Extract the [X, Y] coordinate from the center of the cell holding the provided text.  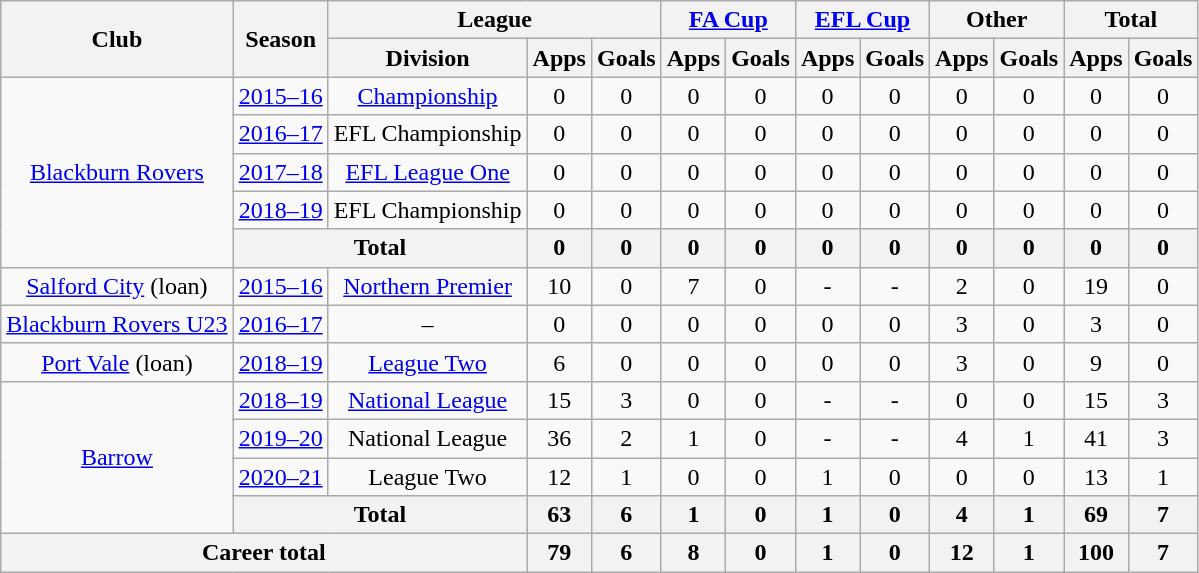
Other [997, 20]
Club [117, 39]
9 [1096, 362]
100 [1096, 553]
League [494, 20]
2017–18 [280, 172]
FA Cup [728, 20]
69 [1096, 515]
EFL League One [428, 172]
2020–21 [280, 477]
Barrow [117, 457]
Salford City (loan) [117, 286]
10 [559, 286]
63 [559, 515]
Port Vale (loan) [117, 362]
79 [559, 553]
19 [1096, 286]
36 [559, 438]
Blackburn Rovers U23 [117, 324]
2019–20 [280, 438]
Championship [428, 96]
Division [428, 58]
Blackburn Rovers [117, 172]
8 [693, 553]
13 [1096, 477]
– [428, 324]
41 [1096, 438]
Northern Premier [428, 286]
Season [280, 39]
Career total [264, 553]
EFL Cup [862, 20]
